Find where the given text appears and provide that cell's center as (x, y) coordinate. 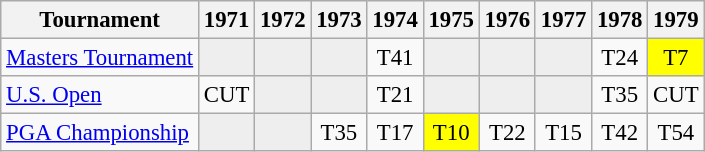
Tournament (100, 20)
U.S. Open (100, 95)
1975 (451, 20)
T7 (676, 58)
T54 (676, 133)
1977 (563, 20)
T41 (395, 58)
T24 (620, 58)
PGA Championship (100, 133)
Masters Tournament (100, 58)
T42 (620, 133)
1971 (227, 20)
1973 (339, 20)
T15 (563, 133)
1976 (507, 20)
1972 (283, 20)
T17 (395, 133)
T22 (507, 133)
1978 (620, 20)
T10 (451, 133)
1974 (395, 20)
T21 (395, 95)
1979 (676, 20)
